For the text-containing cell, return its midpoint in (x, y) coordinate format. 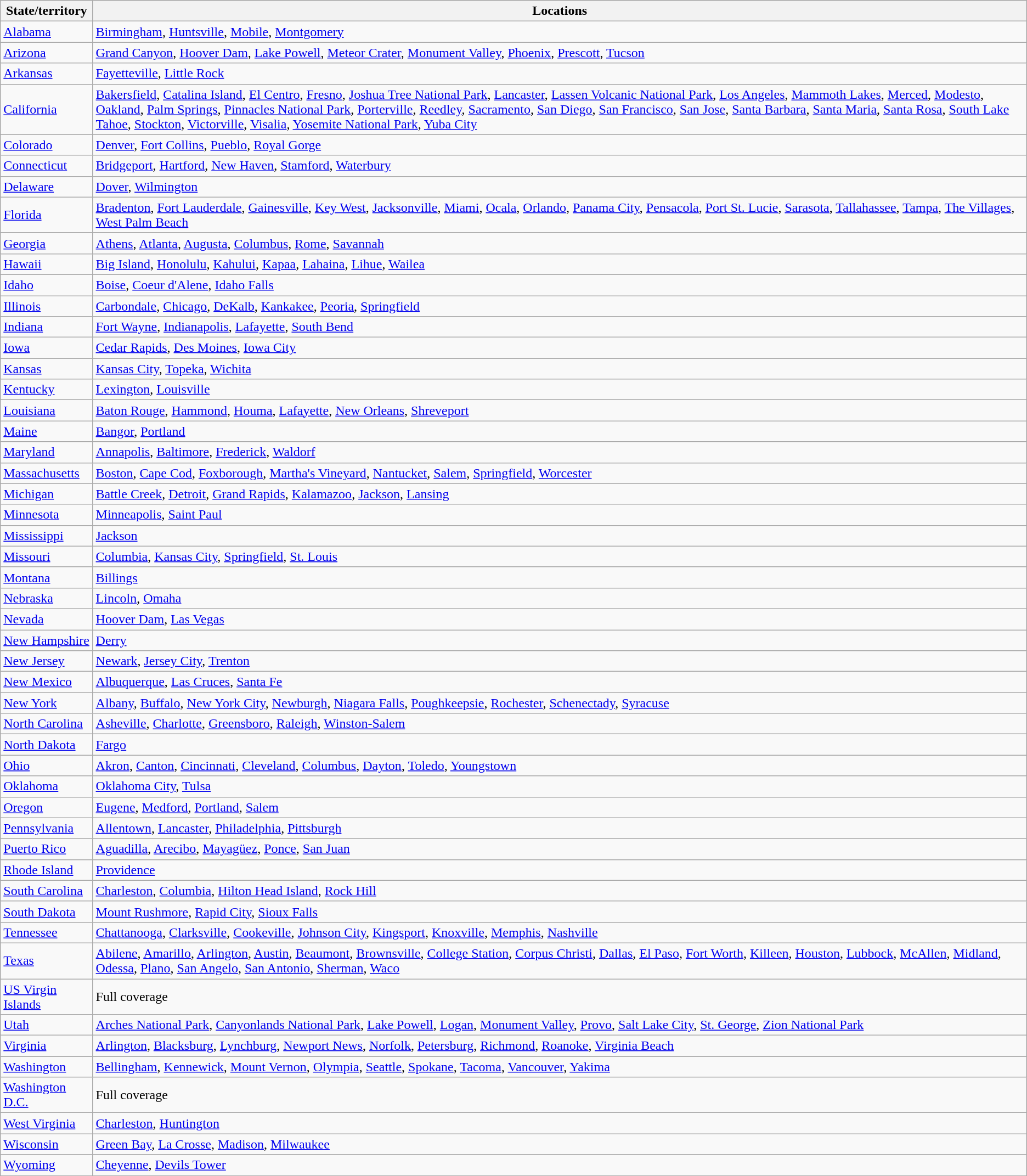
Albany, Buffalo, New York City, Newburgh, Niagara Falls, Poughkeepsie, Rochester, Schenectady, Syracuse (560, 703)
Washington D.C. (47, 1095)
Grand Canyon, Hoover Dam, Lake Powell, Meteor Crater, Monument Valley, Phoenix, Prescott, Tucson (560, 53)
Newark, Jersey City, Trenton (560, 661)
Battle Creek, Detroit, Grand Rapids, Kalamazoo, Jackson, Lansing (560, 494)
US Virgin Islands (47, 997)
Louisiana (47, 410)
Birmingham, Huntsville, Mobile, Montgomery (560, 32)
Eugene, Medford, Portland, Salem (560, 807)
North Dakota (47, 745)
New Jersey (47, 661)
Big Island, Honolulu, Kahului, Kapaa, Lahaina, Lihue, Wailea (560, 264)
Alabama (47, 32)
Hawaii (47, 264)
Connecticut (47, 166)
Washington (47, 1067)
Texas (47, 960)
Charleston, Columbia, Hilton Head Island, Rock Hill (560, 891)
Mount Rushmore, Rapid City, Sioux Falls (560, 911)
Wyoming (47, 1165)
Boise, Coeur d'Alene, Idaho Falls (560, 285)
Florida (47, 215)
Providence (560, 870)
Annapolis, Baltimore, Frederick, Waldorf (560, 452)
Boston, Cape Cod, Foxborough, Martha's Vineyard, Nantucket, Salem, Springfield, Worcester (560, 473)
Baton Rouge, Hammond, Houma, Lafayette, New Orleans, Shreveport (560, 410)
Charleston, Huntington (560, 1123)
Wisconsin (47, 1144)
Oregon (47, 807)
South Dakota (47, 911)
Arlington, Blacksburg, Lynchburg, Newport News, Norfolk, Petersburg, Richmond, Roanoke, Virginia Beach (560, 1046)
Montana (47, 577)
Asheville, Charlotte, Greensboro, Raleigh, Winston-Salem (560, 724)
Derry (560, 640)
Nebraska (47, 598)
Fort Wayne, Indianapolis, Lafayette, South Bend (560, 327)
Missouri (47, 556)
Pennsylvania (47, 828)
Locations (560, 11)
Cheyenne, Devils Tower (560, 1165)
Delaware (47, 187)
Virginia (47, 1046)
Colorado (47, 145)
Ohio (47, 766)
Dover, Wilmington (560, 187)
Lincoln, Omaha (560, 598)
Idaho (47, 285)
Albuquerque, Las Cruces, Santa Fe (560, 682)
New Hampshire (47, 640)
Maine (47, 431)
Athens, Atlanta, Augusta, Columbus, Rome, Savannah (560, 243)
West Virginia (47, 1123)
Jackson (560, 536)
Arches National Park, Canyonlands National Park, Lake Powell, Logan, Monument Valley, Provo, Salt Lake City, St. George, Zion National Park (560, 1025)
Aguadilla, Arecibo, Mayagüez, Ponce, San Juan (560, 849)
Bridgeport, Hartford, New Haven, Stamford, Waterbury (560, 166)
Chattanooga, Clarksville, Cookeville, Johnson City, Kingsport, Knoxville, Memphis, Nashville (560, 932)
Maryland (47, 452)
Kansas (47, 369)
Nevada (47, 619)
Utah (47, 1025)
Green Bay, La Crosse, Madison, Milwaukee (560, 1144)
Oklahoma (47, 786)
Columbia, Kansas City, Springfield, St. Louis (560, 556)
Bangor, Portland (560, 431)
Akron, Canton, Cincinnati, Cleveland, Columbus, Dayton, Toledo, Youngstown (560, 766)
Fayetteville, Little Rock (560, 74)
North Carolina (47, 724)
New Mexico (47, 682)
Rhode Island (47, 870)
California (47, 109)
Minneapolis, Saint Paul (560, 515)
Arkansas (47, 74)
Fargo (560, 745)
Hoover Dam, Las Vegas (560, 619)
Denver, Fort Collins, Pueblo, Royal Gorge (560, 145)
Puerto Rico (47, 849)
Cedar Rapids, Des Moines, Iowa City (560, 348)
Lexington, Louisville (560, 390)
Kansas City, Topeka, Wichita (560, 369)
Tennessee (47, 932)
South Carolina (47, 891)
Carbondale, Chicago, DeKalb, Kankakee, Peoria, Springfield (560, 306)
Kentucky (47, 390)
Oklahoma City, Tulsa (560, 786)
State/territory (47, 11)
Massachusetts (47, 473)
Illinois (47, 306)
Minnesota (47, 515)
Georgia (47, 243)
Michigan (47, 494)
Iowa (47, 348)
Billings (560, 577)
New York (47, 703)
Allentown, Lancaster, Philadelphia, Pittsburgh (560, 828)
Mississippi (47, 536)
Arizona (47, 53)
Bellingham, Kennewick, Mount Vernon, Olympia, Seattle, Spokane, Tacoma, Vancouver, Yakima (560, 1067)
Indiana (47, 327)
